Return (X, Y) of the center of cell containing provided text 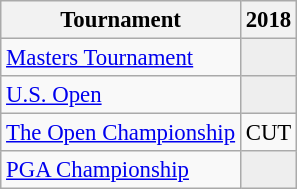
Tournament (121, 20)
2018 (268, 20)
The Open Championship (121, 133)
CUT (268, 133)
Masters Tournament (121, 58)
U.S. Open (121, 95)
PGA Championship (121, 170)
